Identify which cell holds the provided text, then report its (x, y) central coordinate. 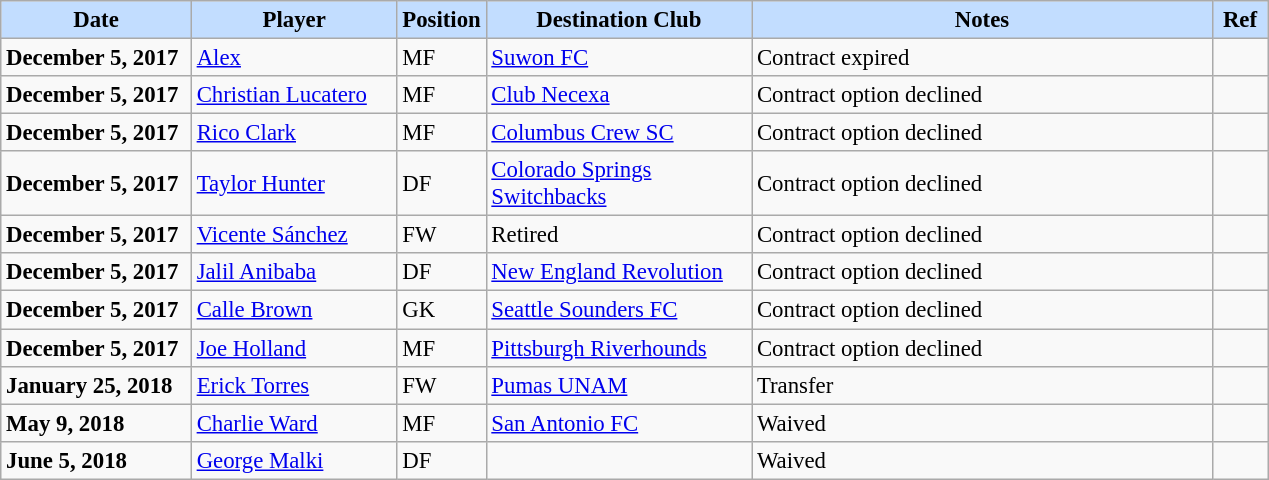
Position (442, 20)
Erick Torres (294, 385)
Colorado Springs Switchbacks (619, 184)
Taylor Hunter (294, 184)
May 9, 2018 (96, 423)
New England Revolution (619, 273)
Pittsburgh Riverhounds (619, 348)
Transfer (982, 385)
Alex (294, 58)
Vicente Sánchez (294, 235)
January 25, 2018 (96, 385)
George Malki (294, 460)
Player (294, 20)
Date (96, 20)
Contract expired (982, 58)
Charlie Ward (294, 423)
Seattle Sounders FC (619, 310)
Joe Holland (294, 348)
Notes (982, 20)
Ref (1240, 20)
Suwon FC (619, 58)
Pumas UNAM (619, 385)
Retired (619, 235)
June 5, 2018 (96, 460)
San Antonio FC (619, 423)
Christian Lucatero (294, 95)
Destination Club (619, 20)
GK (442, 310)
Club Necexa (619, 95)
Jalil Anibaba (294, 273)
Columbus Crew SC (619, 133)
Rico Clark (294, 133)
Calle Brown (294, 310)
